Extract the (x, y) coordinate from the center of the cell holding the provided text.  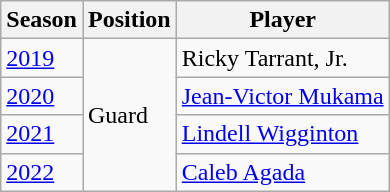
Guard (129, 115)
Player (282, 20)
Lindell Wigginton (282, 134)
2022 (42, 172)
2019 (42, 58)
2021 (42, 134)
Season (42, 20)
Jean-Victor Mukama (282, 96)
2020 (42, 96)
Position (129, 20)
Caleb Agada (282, 172)
Ricky Tarrant, Jr. (282, 58)
